Return the (x, y) coordinate for the center point of the cell that contains the specified text.  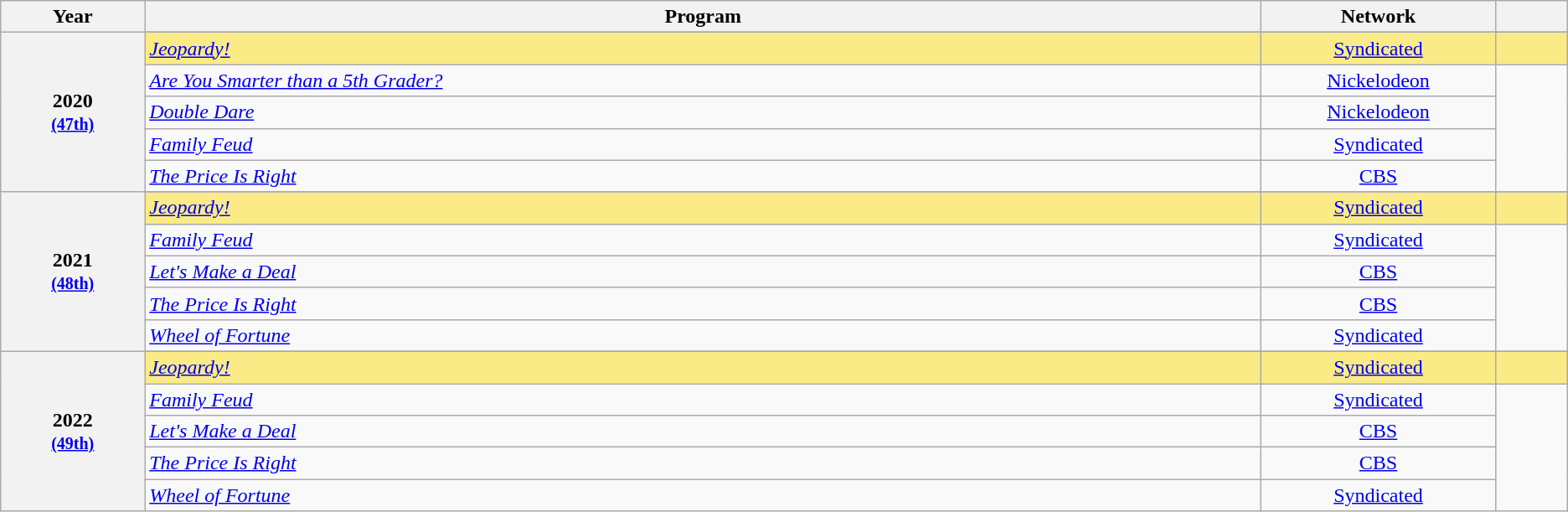
Network (1379, 17)
2021 (48th) (73, 272)
2020 (47th) (73, 112)
2022 (49th) (73, 431)
Are You Smarter than a 5th Grader? (704, 80)
Double Dare (704, 112)
Year (73, 17)
Program (704, 17)
